Determine the (X, Y) coordinate at the center of the cell enclosing the given text.  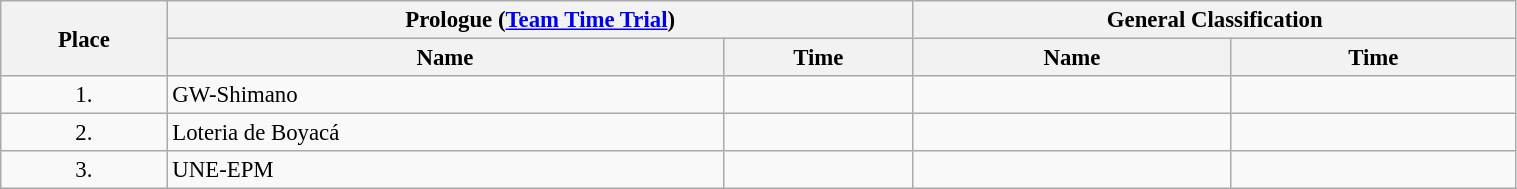
2. (84, 133)
1. (84, 95)
UNE-EPM (445, 170)
GW-Shimano (445, 95)
General Classification (1214, 20)
Place (84, 38)
3. (84, 170)
Prologue (Team Time Trial) (540, 20)
Loteria de Boyacá (445, 133)
